Determine the (X, Y) coordinate at the center of the cell enclosing the given text.  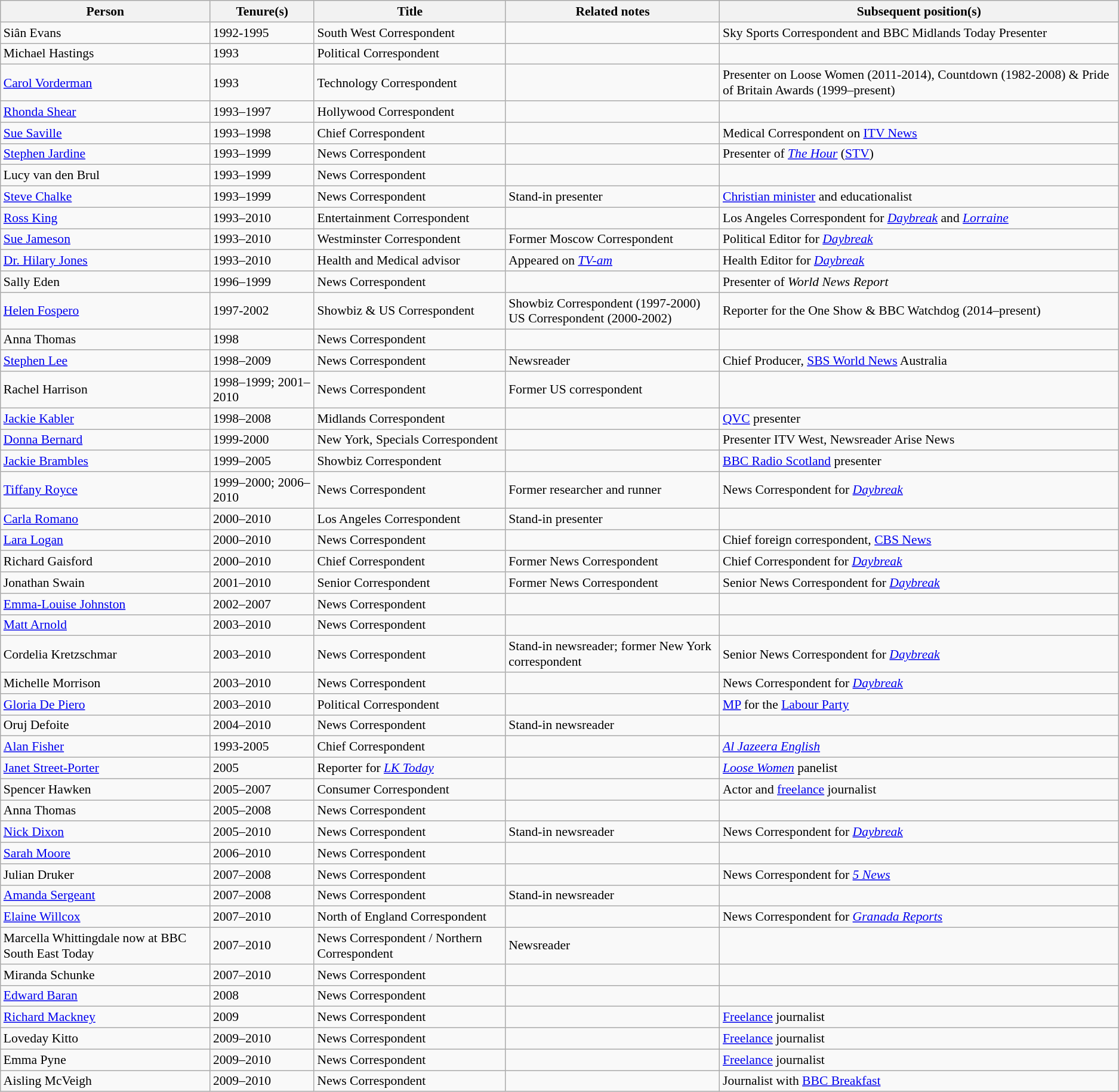
Jackie Kabler (105, 419)
Rachel Harrison (105, 389)
South West Correspondent (409, 33)
Political Editor for Daybreak (919, 239)
2009 (263, 1017)
2005–2007 (263, 789)
2006–2010 (263, 853)
Entertainment Correspondent (409, 218)
1999-2000 (263, 440)
1993–1997 (263, 112)
Loose Women panelist (919, 768)
Presenter ITV West, Newsreader Arise News (919, 440)
Presenter of The Hour (STV) (919, 154)
Senior Correspondent (409, 583)
Former Moscow Correspondent (612, 239)
Showbiz Correspondent (409, 462)
1996–1999 (263, 282)
2004–2010 (263, 725)
Cordelia Kretzschmar (105, 654)
Aisling McVeigh (105, 1081)
Former researcher and runner (612, 490)
Health and Medical advisor (409, 261)
Stand-in newsreader; former New York correspondent (612, 654)
Tiffany Royce (105, 490)
2005–2008 (263, 811)
1998–1999; 2001–2010 (263, 389)
New York, Specials Correspondent (409, 440)
Edward Baran (105, 996)
Los Angeles Correspondent (409, 519)
Sarah Moore (105, 853)
Title (409, 11)
Lara Logan (105, 540)
2002–2007 (263, 604)
Janet Street-Porter (105, 768)
Related notes (612, 11)
Stephen Jardine (105, 154)
Presenter on Loose Women (2011-2014), Countdown (1982-2008) & Pride of Britain Awards (1999–present) (919, 82)
Sue Saville (105, 133)
Richard Gaisford (105, 562)
MP for the Labour Party (919, 705)
1993-2005 (263, 747)
Lucy van den Brul (105, 176)
Sally Eden (105, 282)
Michael Hastings (105, 54)
Gloria De Piero (105, 705)
Los Angeles Correspondent for Daybreak and Lorraine (919, 218)
Carla Romano (105, 519)
News Correspondent / Northern Correspondent (409, 946)
Alan Fisher (105, 747)
QVC presenter (919, 419)
Ross King (105, 218)
2008 (263, 996)
Dr. Hilary Jones (105, 261)
Sky Sports Correspondent and BBC Midlands Today Presenter (919, 33)
Marcella Whittingdale now at BBC South East Today (105, 946)
Christian minister and educationalist (919, 197)
Technology Correspondent (409, 82)
Helen Fospero (105, 310)
1992-1995 (263, 33)
1998–2008 (263, 419)
Showbiz & US Correspondent (409, 310)
Siân Evans (105, 33)
1999–2000; 2006–2010 (263, 490)
Medical Correspondent on ITV News (919, 133)
Jonathan Swain (105, 583)
Subsequent position(s) (919, 11)
Julian Druker (105, 875)
Former US correspondent (612, 389)
Journalist with BBC Breakfast (919, 1081)
Presenter of World News Report (919, 282)
Oruj Defoite (105, 725)
Chief Correspondent for Daybreak (919, 562)
1999–2005 (263, 462)
Midlands Correspondent (409, 419)
Tenure(s) (263, 11)
1998–2009 (263, 361)
Richard Mackney (105, 1017)
Actor and freelance journalist (919, 789)
Carol Vorderman (105, 82)
News Correspondent for Granada Reports (919, 917)
Rhonda Shear (105, 112)
Donna Bernard (105, 440)
Reporter for LK Today (409, 768)
Elaine Willcox (105, 917)
2005–2010 (263, 832)
Miranda Schunke (105, 975)
Matt Arnold (105, 625)
Reporter for the One Show & BBC Watchdog (2014–present) (919, 310)
Steve Chalke (105, 197)
Jackie Brambles (105, 462)
Sue Jameson (105, 239)
Health Editor for Daybreak (919, 261)
Showbiz Correspondent (1997-2000) US Correspondent (2000-2002) (612, 310)
Chief foreign correspondent, CBS News (919, 540)
Chief Producer, SBS World News Australia (919, 361)
Westminster Correspondent (409, 239)
Loveday Kitto (105, 1039)
Michelle Morrison (105, 683)
1993–1998 (263, 133)
Person (105, 11)
Amanda Sergeant (105, 896)
Nick Dixon (105, 832)
Hollywood Correspondent (409, 112)
Stephen Lee (105, 361)
Consumer Correspondent (409, 789)
1997-2002 (263, 310)
Al Jazeera English (919, 747)
North of England Correspondent (409, 917)
Appeared on TV-am (612, 261)
2001–2010 (263, 583)
BBC Radio Scotland presenter (919, 462)
Spencer Hawken (105, 789)
1998 (263, 340)
2005 (263, 768)
News Correspondent for 5 News (919, 875)
Emma-Louise Johnston (105, 604)
Emma Pyne (105, 1060)
